Capture the cell that displays the provided text and extract its [X, Y] central coordinate. 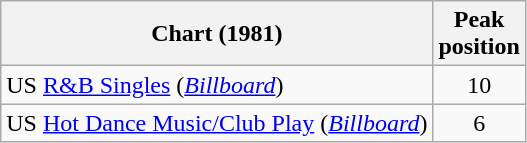
6 [479, 123]
Peakposition [479, 34]
Chart (1981) [217, 34]
10 [479, 85]
US Hot Dance Music/Club Play (Billboard) [217, 123]
US R&B Singles (Billboard) [217, 85]
